Extract the [x, y] coordinate from the center of the cell holding the provided text.  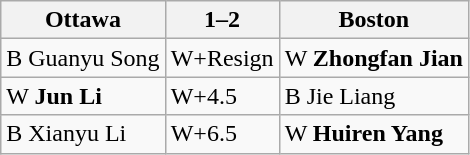
W Huiren Yang [374, 134]
B Guanyu Song [83, 58]
Boston [374, 20]
1–2 [222, 20]
W+Resign [222, 58]
B Xianyu Li [83, 134]
W+6.5 [222, 134]
W Jun Li [83, 96]
W Zhongfan Jian [374, 58]
Ottawa [83, 20]
W+4.5 [222, 96]
B Jie Liang [374, 96]
